Provide the [X, Y] coordinate of the cell's center where the given text is located.  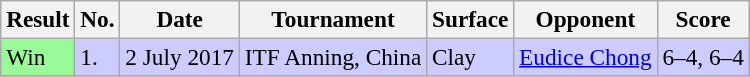
Tournament [332, 19]
No. [98, 19]
Date [180, 19]
Result [38, 19]
6–4, 6–4 [703, 57]
Clay [470, 57]
Eudice Chong [586, 57]
Score [703, 19]
ITF Anning, China [332, 57]
Win [38, 57]
Opponent [586, 19]
Surface [470, 19]
2 July 2017 [180, 57]
1. [98, 57]
